From the cell containing the given text, extract its center point as (x, y) coordinate. 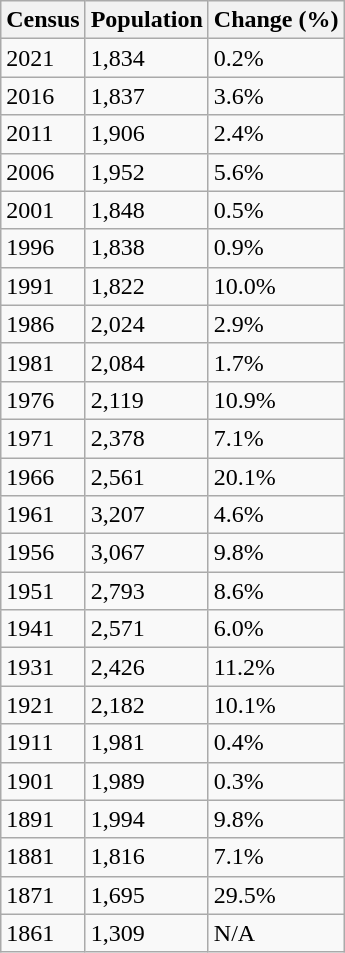
1,848 (146, 210)
0.2% (276, 58)
2,024 (146, 324)
10.0% (276, 286)
1971 (43, 438)
2,793 (146, 591)
10.9% (276, 400)
2.4% (276, 134)
3,207 (146, 515)
3,067 (146, 553)
20.1% (276, 477)
0.3% (276, 781)
10.1% (276, 705)
1,994 (146, 819)
2,571 (146, 629)
1966 (43, 477)
0.4% (276, 743)
2,084 (146, 362)
1871 (43, 895)
2.9% (276, 324)
1986 (43, 324)
2,378 (146, 438)
1951 (43, 591)
1,309 (146, 933)
1911 (43, 743)
2,426 (146, 667)
2,119 (146, 400)
1,906 (146, 134)
8.6% (276, 591)
4.6% (276, 515)
1956 (43, 553)
1,695 (146, 895)
1,837 (146, 96)
2011 (43, 134)
1,952 (146, 172)
1,981 (146, 743)
1881 (43, 857)
1921 (43, 705)
2016 (43, 96)
1861 (43, 933)
5.6% (276, 172)
1996 (43, 248)
1901 (43, 781)
Census (43, 20)
1,838 (146, 248)
0.5% (276, 210)
2001 (43, 210)
1891 (43, 819)
0.9% (276, 248)
Population (146, 20)
Change (%) (276, 20)
2021 (43, 58)
1.7% (276, 362)
N/A (276, 933)
2006 (43, 172)
1,989 (146, 781)
1941 (43, 629)
6.0% (276, 629)
2,561 (146, 477)
1,822 (146, 286)
1,816 (146, 857)
1976 (43, 400)
1991 (43, 286)
2,182 (146, 705)
11.2% (276, 667)
3.6% (276, 96)
1931 (43, 667)
1,834 (146, 58)
1981 (43, 362)
1961 (43, 515)
29.5% (276, 895)
